From the cell containing the given text, extract its center point as [X, Y] coordinate. 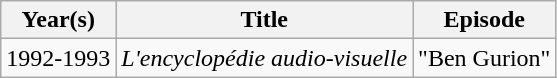
1992-1993 [58, 58]
Year(s) [58, 20]
"Ben Gurion" [484, 58]
Title [264, 20]
L'encyclopédie audio-visuelle [264, 58]
Episode [484, 20]
